For the text-containing cell, return its midpoint in (x, y) coordinate format. 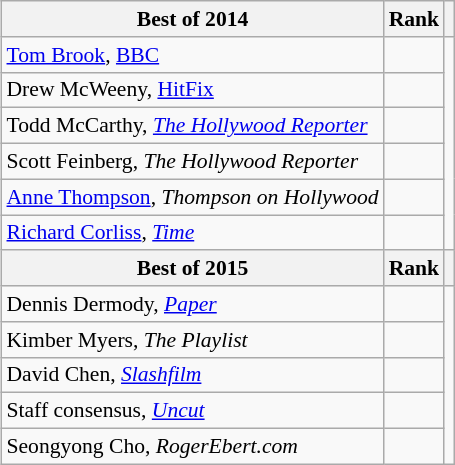
Todd McCarthy, The Hollywood Reporter (192, 126)
Staff consensus, Uncut (192, 411)
Best of 2015 (192, 268)
Richard Corliss, Time (192, 232)
Scott Feinberg, The Hollywood Reporter (192, 161)
David Chen, Slashfilm (192, 375)
Dennis Dermody, Paper (192, 304)
Anne Thompson, Thompson on Hollywood (192, 197)
Drew McWeeny, HitFix (192, 90)
Best of 2014 (192, 19)
Kimber Myers, The Playlist (192, 339)
Seongyong Cho, RogerEbert.com (192, 446)
Tom Brook, BBC (192, 54)
